Detect which cell encompasses the target text, then output its (x, y) center coordinate. 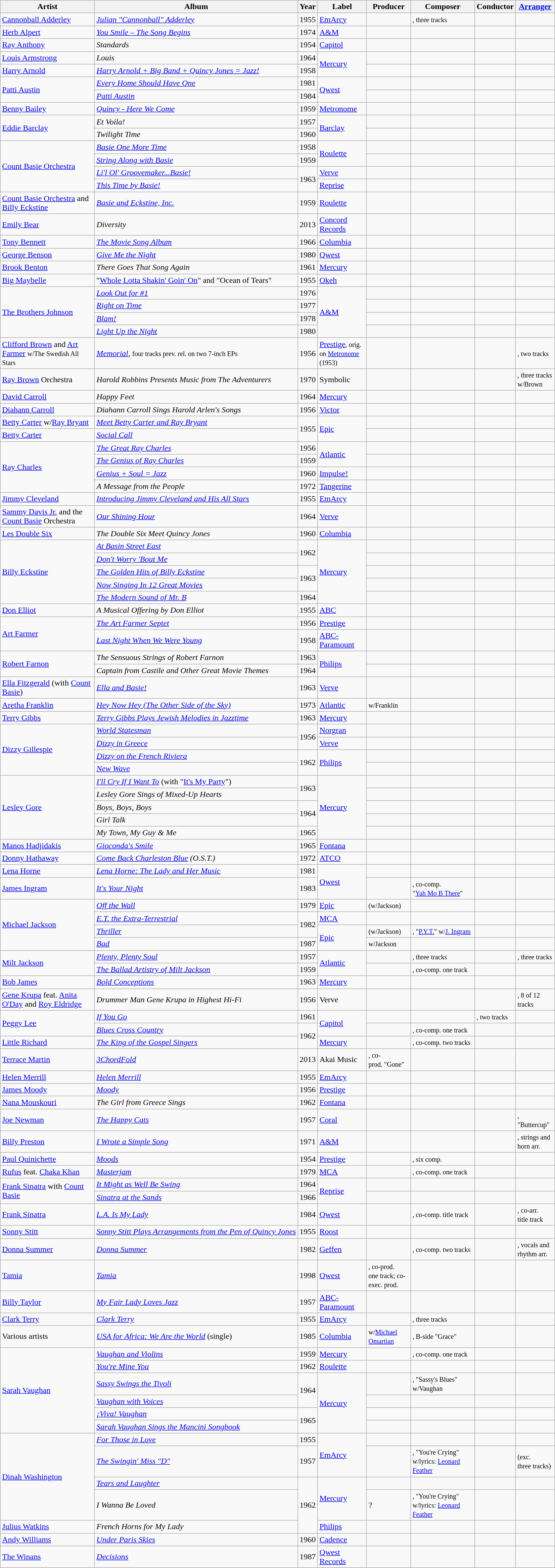
Bob James (48, 982)
Terrace Martin (48, 1060)
1978 (308, 318)
Sinatra at the Sands (196, 1197)
Gioconda's Smile (196, 845)
Moody (196, 1090)
1971 (308, 1142)
ABC (342, 610)
L.A. Is My Lady (196, 1215)
w/Franklin (389, 705)
Prestige, orig. on Metronome (1953) (342, 353)
Eddie Barclay (48, 128)
Concord Records (342, 225)
Label (342, 7)
Terry Gibbs Plays Jewish Melodies in Jazztime (196, 718)
1970 (308, 379)
Peggy Lee (48, 1023)
Cannonball Adderley (48, 19)
You're Mine You (196, 1367)
Now Singing In 12 Great Movies (196, 585)
Impulse! (342, 473)
, co-prod. "Gone" (389, 1060)
Don't Worry 'Bout Me (196, 559)
1976 (308, 293)
A Message from the People (196, 486)
Dizzy on the French Riviera (196, 756)
Diahann Carroll (48, 410)
, "P.Y.T." w/J. Ingram (443, 931)
, six comp. (443, 1159)
This Time by Basie! (196, 186)
Memorial, four tracks prev. rel. on two 7-inch EPs (196, 353)
Producer (389, 7)
Every Home Should Have One (196, 83)
Tangerine (342, 486)
The Golden Hits of Billy Eckstine (196, 572)
David Carroll (48, 397)
w/Michael Omartian (389, 1336)
The Movie Song Album (196, 242)
For Those in Love (196, 1439)
Billy Preston (48, 1142)
Plenty, Plenty Soul (196, 957)
Moods (196, 1159)
Geffen (342, 1249)
Boys, Boys, Boys (196, 807)
Nana Mouskouri (48, 1103)
Year (308, 7)
Look Out for #1 (196, 293)
A Musical Offering by Don Elliot (196, 610)
Under Paris Skies (196, 1539)
Vaughan and Violins (196, 1354)
1973 (308, 705)
Vaughan with Voices (196, 1401)
Lena Horne (48, 871)
It's Your Night (196, 889)
ATCO (342, 858)
3ChordFold (196, 1060)
I'll Cry If I Want To (with "It's My Party") (196, 781)
Masterjam (196, 1172)
Dizzy Gillespie (48, 750)
Symbolic (342, 379)
The Double Six Meet Quincy Jones (196, 534)
Brook Benton (48, 267)
Harold Robbins Presents Music from The Adventurers (196, 379)
Basie and Eckstine, Inc. (196, 203)
The Winans (48, 1557)
Louis Armstrong (48, 58)
Don Elliot (48, 610)
At Basin Street East (196, 546)
Lena Horne: The Lady and Her Music (196, 871)
Little Richard (48, 1042)
The Ballad Artistry of Milt Jackson (196, 969)
Gene Krupa feat. Anita O'Day and Roy Eldridge (48, 999)
Ella Fitzgerald (with Count Basie) (48, 688)
There Goes That Song Again (196, 267)
Various artists (48, 1336)
Introducing Jimmy Cleveland and His All Stars (196, 499)
Count Basie Orchestra (48, 166)
I Wanna Be Loved (196, 1505)
World Statesman (196, 730)
Okeh (342, 280)
The King of the Gospel Singers (196, 1042)
Jimmy Cleveland (48, 499)
The Happy Cats (196, 1120)
Sonny Stitt (48, 1232)
, co-prod. one track; co-exec. prod. (389, 1275)
The Genius of Ray Charles (196, 461)
"Whole Lotta Shakin' Goin' On" and "Ocean of Tears" (196, 280)
, co-arr. title track (535, 1215)
The Art Farmer Septet (196, 623)
Our Shining Hour (196, 516)
Conductor (495, 7)
Et Voila! (196, 121)
Light Up the Night (196, 331)
Li'l Ol' Groovemaker...Basie! (196, 173)
Paul Quinichette (48, 1159)
Twilight Time (196, 134)
Barclay (342, 128)
Victor (342, 410)
Quincy - Here We Come (196, 109)
Meet Betty Carter and Ray Bryant (196, 422)
Billy Eckstine (48, 572)
Art Farmer (48, 634)
I Wrote a Simple Song (196, 1142)
Joe Newman (48, 1120)
Roost (342, 1232)
Sonny Stitt Plays Arrangements from the Pen of Quincy Jones (196, 1232)
Diahann Carroll Sings Harold Arlen's Songs (196, 410)
Ray Charles (48, 467)
Dinah Washington (48, 1477)
New Wave (196, 769)
Come Back Charleston Blue (O.S.T.) (196, 858)
Herb Alpert (48, 32)
Julius Watkins (48, 1527)
Give Me the Night (196, 255)
Last Night When We Were Young (196, 640)
Terry Gibbs (48, 718)
Standards (196, 45)
It Might as Well Be Swing (196, 1184)
Frank Sinatra (48, 1215)
Bad (196, 944)
Artist (48, 7)
Blam! (196, 318)
¡Viva! Vaughan (196, 1414)
1977 (308, 306)
Decisions (196, 1557)
Frank Sinatra with Count Basie (48, 1191)
(exc. three tracks) (535, 1461)
Social Call (196, 435)
, co-comp. "Yah Mo B There" (443, 889)
Sammy Davis Jr. and the Count Basie Orchestra (48, 516)
Album (196, 7)
Right on Time (196, 306)
Aretha Franklin (48, 705)
w/Jackson (389, 944)
Louis (196, 58)
1998 (308, 1275)
Les Double Six (48, 534)
Dizzy in Greece (196, 743)
Diversity (196, 225)
, "Buttercup" (535, 1120)
Robert Farnon (48, 664)
Andy Williams (48, 1539)
Bold Conceptions (196, 982)
1974 (308, 32)
The Swingin' Miss "D" (196, 1461)
Ella and Basie! (196, 688)
Basie One More Time (196, 147)
Harry Arnold (48, 70)
Captain from Castile and Other Great Movie Themes (196, 670)
Michael Jackson (48, 925)
Ray Anthony (48, 45)
, co-comp. title track (443, 1215)
Clifford Brown and Art Farmer w/The Swedish All Stars (48, 353)
If You Go (196, 1017)
Happy Feet (196, 397)
Betty Carter w/Ray Bryant (48, 422)
Tony Bennett (48, 242)
Benny Bailey (48, 109)
Drummer Man Gene Krupa in Highest Hi-Fi (196, 999)
, vocals and rhythm arr. (535, 1249)
Donny Hathaway (48, 858)
Sarah Vaughan (48, 1390)
Coral (342, 1120)
Qwest Records (342, 1557)
Milt Jackson (48, 963)
Harry Arnold + Big Band + Quincy Jones = Jazz! (196, 70)
Lesley Gore Sings of Mixed-Up Hearts (196, 794)
The Girl from Greece Sings (196, 1103)
, three tracks w/Brown (535, 379)
Hey Now Hey (The Other Side of the Sky) (196, 705)
Sarah Vaughan Sings the Mancini Songbook (196, 1427)
James Moody (48, 1090)
The Sensuous Strings of Robert Farnon (196, 658)
, B-side "Grace" (443, 1336)
1983 (308, 889)
Ray Brown Orchestra (48, 379)
Blues Cross Country (196, 1029)
Metronome (342, 109)
1985 (308, 1336)
Genius + Soul = Jazz (196, 473)
You Smile – The Song Begins (196, 32)
Sassy Swings the Tivoli (196, 1384)
, 8 of 12 tracks (535, 999)
Arranger (535, 7)
, "Sassy's Blues" w/Vaughan (443, 1384)
Julian "Cannonball" Adderley (196, 19)
French Horns for My Lady (196, 1527)
Count Basie Orchestra and Billy Eckstine (48, 203)
Girl Talk (196, 820)
The Modern Sound of Mr. B (196, 597)
Akai Music (342, 1060)
My Town, My Guy & Me (196, 832)
Emily Bear (48, 225)
George Benson (48, 255)
James Ingram (48, 889)
Tears and Laughter (196, 1483)
Big Maybelle (48, 280)
Norgran (342, 730)
Manos Hadjidakis (48, 845)
Lesley Gore (48, 807)
My Fair Lady Loves Jazz (196, 1302)
Thriller (196, 931)
String Along with Basie (196, 160)
The Great Ray Charles (196, 448)
Billy Taylor (48, 1302)
? (389, 1505)
Off the Wall (196, 906)
E.T. the Extra-Terrestrial (196, 918)
Rufus feat. Chaka Khan (48, 1172)
, strings and horn arr. (535, 1142)
Composer (443, 7)
The Brothers Johnson (48, 312)
Betty Carter (48, 435)
USA for Africa: We Are the World (single) (196, 1336)
Cadence (342, 1539)
